Pinpoint the cell where the given text exists, returning its (x, y) midpoint coordinate. 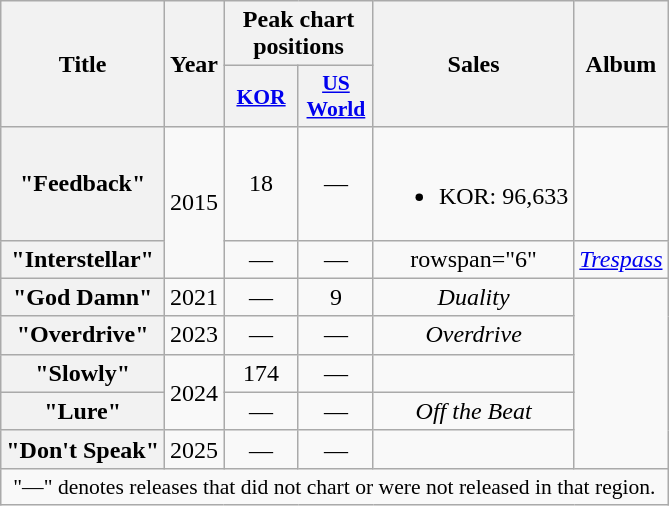
Year (194, 64)
174 (262, 373)
2021 (194, 297)
"Lure" (83, 411)
"—" denotes releases that did not chart or were not released in that region. (334, 486)
Peak chart positions (299, 34)
Album (621, 64)
"God Damn" (83, 297)
2024 (194, 392)
9 (336, 297)
"Overdrive" (83, 335)
2015 (194, 202)
"Feedback" (83, 184)
Overdrive (473, 335)
Off the Beat (473, 411)
18 (262, 184)
2023 (194, 335)
2025 (194, 449)
"Interstellar" (83, 259)
Duality (473, 297)
Sales (473, 64)
"Don't Speak" (83, 449)
"Slowly" (83, 373)
rowspan="6" (473, 259)
USWorld (336, 96)
KOR: 96,633 (473, 184)
Trespass (621, 259)
KOR (262, 96)
Title (83, 64)
